Provide the [X, Y] coordinate of the cell's center where the given text is located.  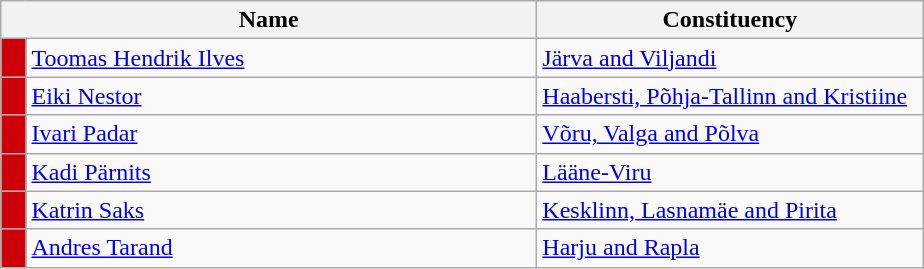
Toomas Hendrik Ilves [282, 58]
Kesklinn, Lasnamäe and Pirita [730, 210]
Constituency [730, 20]
Ivari Padar [282, 134]
Harju and Rapla [730, 248]
Name [269, 20]
Haabersti, Põhja-Tallinn and Kristiine [730, 96]
Lääne-Viru [730, 172]
Kadi Pärnits [282, 172]
Järva and Viljandi [730, 58]
Andres Tarand [282, 248]
Eiki Nestor [282, 96]
Katrin Saks [282, 210]
Võru, Valga and Põlva [730, 134]
